For the text-containing cell, return its midpoint in (X, Y) coordinate format. 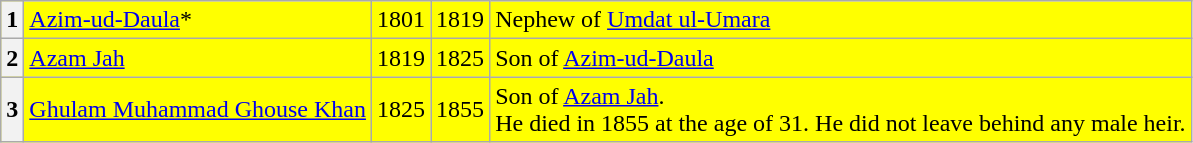
Ghulam Muhammad Ghouse Khan (198, 110)
1855 (460, 110)
2 (12, 58)
3 (12, 110)
1801 (400, 20)
Azim-ud-Daula* (198, 20)
Son of Azam Jah.He died in 1855 at the age of 31. He did not leave behind any male heir. (841, 110)
1 (12, 20)
Son of Azim-ud-Daula (841, 58)
Azam Jah (198, 58)
Nephew of Umdat ul-Umara (841, 20)
